Identify which cell holds the provided text, then report its (x, y) central coordinate. 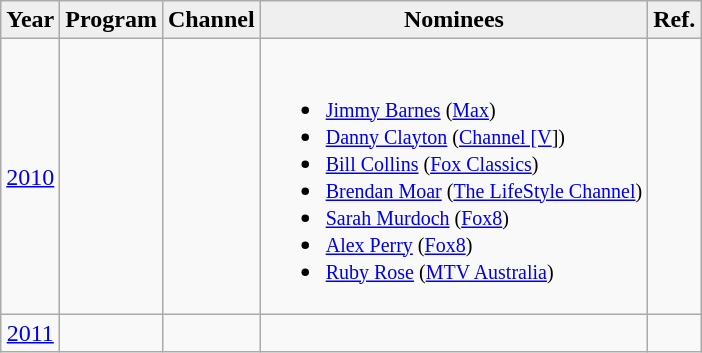
2011 (30, 333)
2010 (30, 176)
Ref. (674, 20)
Nominees (454, 20)
Program (112, 20)
Channel (211, 20)
Year (30, 20)
